Extract the [x, y] coordinate from the center of the cell holding the provided text.  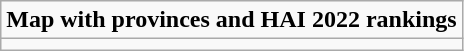
Map with provinces and HAI 2022 rankings [232, 20]
